For the text-containing cell, return its midpoint in [x, y] coordinate format. 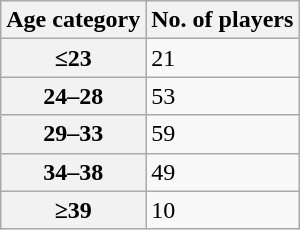
21 [222, 58]
Age category [74, 20]
59 [222, 134]
≤23 [74, 58]
34–38 [74, 172]
10 [222, 210]
≥39 [74, 210]
53 [222, 96]
24–28 [74, 96]
29–33 [74, 134]
No. of players [222, 20]
49 [222, 172]
